For the text-containing cell, return its midpoint in (x, y) coordinate format. 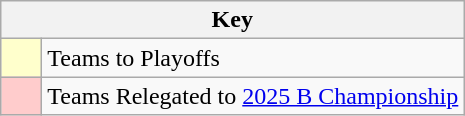
Key (232, 20)
Teams Relegated to 2025 B Championship (253, 96)
Teams to Playoffs (253, 58)
